Capture the cell that displays the provided text and extract its (X, Y) central coordinate. 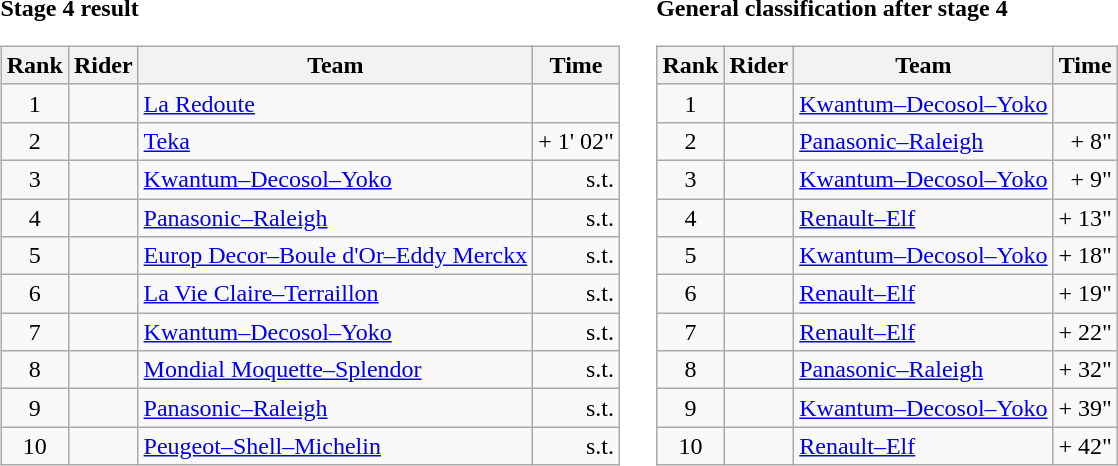
+ 18" (1085, 256)
+ 39" (1085, 408)
+ 32" (1085, 370)
+ 13" (1085, 217)
+ 22" (1085, 332)
+ 1' 02" (576, 141)
Europ Decor–Boule d'Or–Eddy Merckx (336, 256)
Mondial Moquette–Splendor (336, 370)
La Redoute (336, 103)
La Vie Claire–Terraillon (336, 294)
Peugeot–Shell–Michelin (336, 446)
Teka (336, 141)
+ 8" (1085, 141)
+ 42" (1085, 446)
+ 9" (1085, 179)
+ 19" (1085, 294)
